Pinpoint the cell where the given text exists, returning its (x, y) midpoint coordinate. 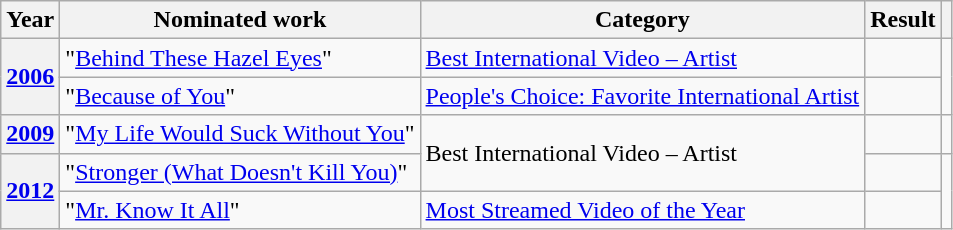
2006 (30, 77)
"Behind These Hazel Eyes" (240, 58)
2009 (30, 134)
Year (30, 20)
2012 (30, 191)
"My Life Would Suck Without You" (240, 134)
Most Streamed Video of the Year (642, 210)
People's Choice: Favorite International Artist (642, 96)
Category (642, 20)
"Because of You" (240, 96)
Result (903, 20)
"Stronger (What Doesn't Kill You)" (240, 172)
"Mr. Know It All" (240, 210)
Nominated work (240, 20)
